Output the [X, Y] coordinate of the center of the cell containing the given text.  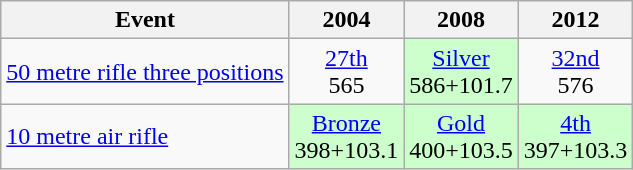
Event [145, 20]
10 metre air rifle [145, 136]
2008 [462, 20]
2012 [576, 20]
Silver586+101.7 [462, 72]
27th565 [346, 72]
32nd576 [576, 72]
Bronze398+103.1 [346, 136]
Gold400+103.5 [462, 136]
2004 [346, 20]
50 metre rifle three positions [145, 72]
4th397+103.3 [576, 136]
